Determine the (x, y) coordinate at the center of the cell enclosing the given text.  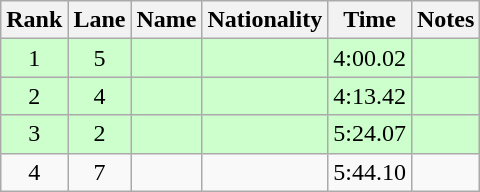
5:44.10 (370, 172)
Notes (445, 20)
Lane (100, 20)
5 (100, 58)
3 (34, 134)
1 (34, 58)
4:13.42 (370, 96)
5:24.07 (370, 134)
Nationality (265, 20)
Rank (34, 20)
7 (100, 172)
4:00.02 (370, 58)
Name (166, 20)
Time (370, 20)
